Scan for the cell matching the given text and deliver its (X, Y) coordinate at center. 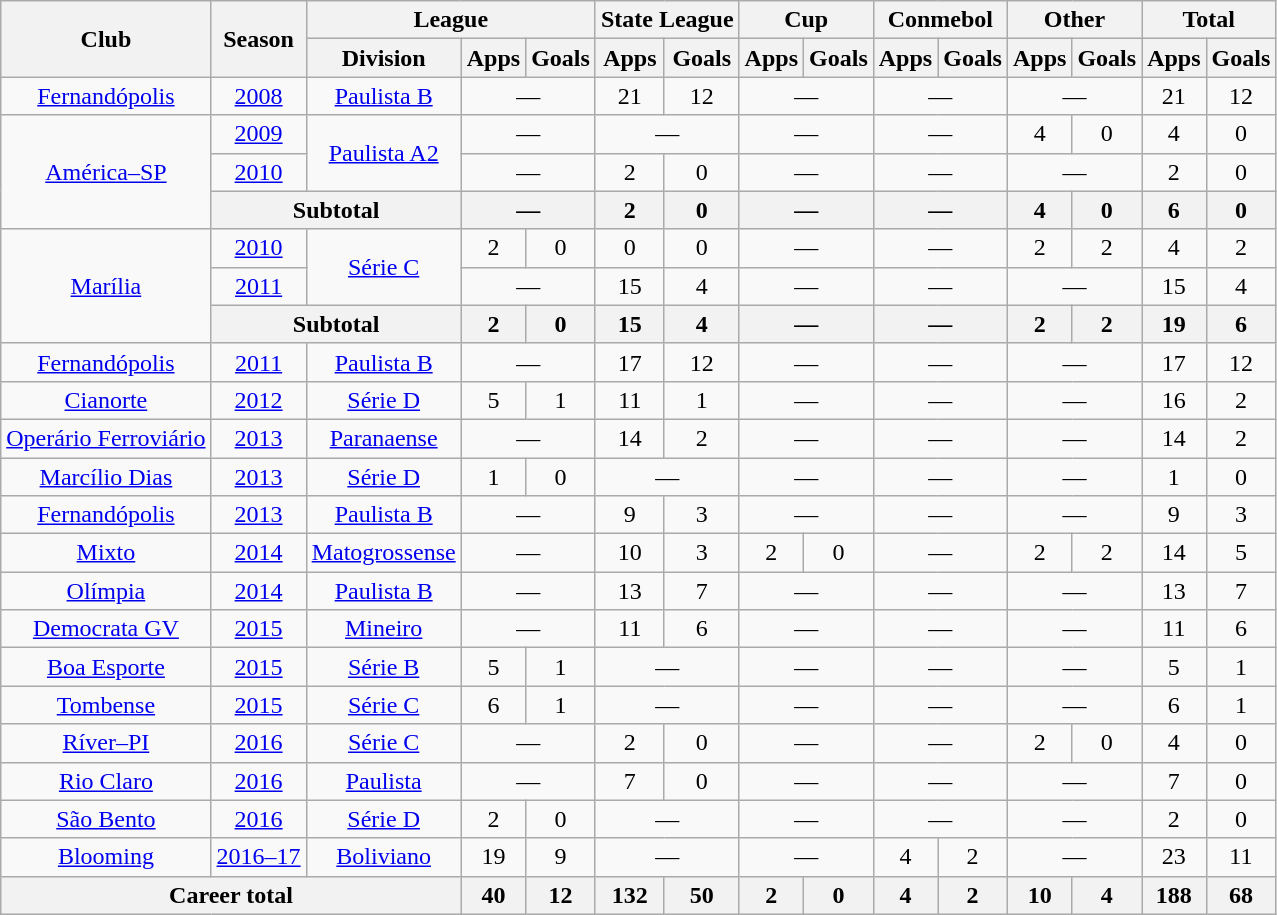
Tombense (106, 705)
132 (630, 895)
Conmebol (940, 20)
Blooming (106, 857)
Mixto (106, 553)
State League (667, 20)
Série B (384, 667)
América–SP (106, 172)
2016–17 (258, 857)
League (450, 20)
Mineiro (384, 629)
16 (1174, 400)
Ríver–PI (106, 743)
Paulista A2 (384, 153)
Total (1209, 20)
Other (1074, 20)
68 (1241, 895)
Democrata GV (106, 629)
Season (258, 39)
Operário Ferroviário (106, 438)
Career total (231, 895)
40 (493, 895)
Rio Claro (106, 781)
Paulista (384, 781)
Marcílio Dias (106, 477)
Paranaense (384, 438)
Cianorte (106, 400)
São Bento (106, 819)
2008 (258, 96)
Cup (806, 20)
Olímpia (106, 591)
Division (384, 58)
50 (702, 895)
Boa Esporte (106, 667)
Boliviano (384, 857)
2012 (258, 400)
Matogrossense (384, 553)
Marília (106, 286)
23 (1174, 857)
2009 (258, 134)
188 (1174, 895)
Club (106, 39)
